Return [X, Y] of the center of cell containing provided text 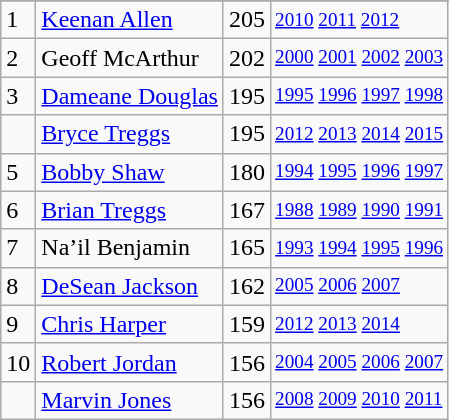
Bobby Shaw [130, 172]
180 [246, 172]
8 [18, 286]
2 [18, 58]
2012 2013 2014 [360, 324]
Dameane Douglas [130, 96]
2000 2001 2002 2003 [360, 58]
165 [246, 248]
3 [18, 96]
Robert Jordan [130, 362]
2012 2013 2014 2015 [360, 134]
Chris Harper [130, 324]
159 [246, 324]
1993 1994 1995 1996 [360, 248]
2004 2005 2006 2007 [360, 362]
7 [18, 248]
1988 1989 1990 1991 [360, 210]
162 [246, 286]
DeSean Jackson [130, 286]
Keenan Allen [130, 20]
10 [18, 362]
Na’il Benjamin [130, 248]
205 [246, 20]
Geoff McArthur [130, 58]
5 [18, 172]
9 [18, 324]
Marvin Jones [130, 400]
1995 1996 1997 1998 [360, 96]
6 [18, 210]
167 [246, 210]
1994 1995 1996 1997 [360, 172]
Bryce Treggs [130, 134]
202 [246, 58]
2008 2009 2010 2011 [360, 400]
2005 2006 2007 [360, 286]
2010 2011 2012 [360, 20]
1 [18, 20]
Brian Treggs [130, 210]
